Capture the cell that displays the provided text and extract its [X, Y] central coordinate. 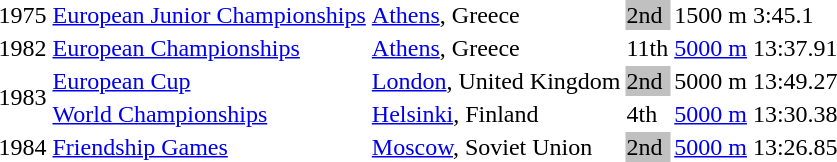
11th [648, 48]
Friendship Games [209, 147]
Moscow, Soviet Union [496, 147]
European Cup [209, 81]
European Junior Championships [209, 15]
1500 m [711, 15]
World Championships [209, 114]
Helsinki, Finland [496, 114]
London, United Kingdom [496, 81]
4th [648, 114]
European Championships [209, 48]
